Detect which cell encompasses the target text, then output its [x, y] center coordinate. 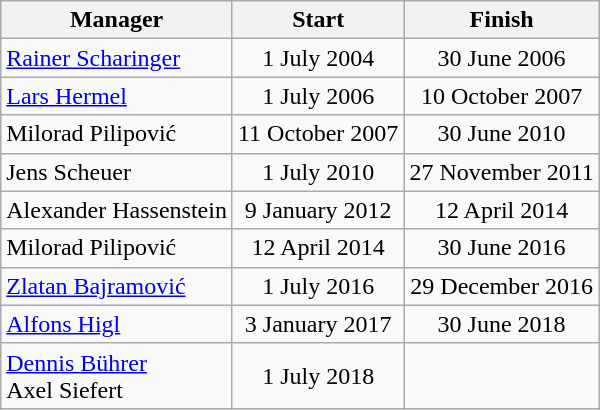
1 July 2010 [318, 172]
29 December 2016 [502, 286]
Alexander Hassenstein [117, 210]
Lars Hermel [117, 96]
Rainer Scharinger [117, 58]
Zlatan Bajramović [117, 286]
30 June 2010 [502, 134]
9 January 2012 [318, 210]
Alfons Higl [117, 324]
Manager [117, 20]
30 June 2018 [502, 324]
10 October 2007 [502, 96]
Jens Scheuer [117, 172]
27 November 2011 [502, 172]
1 July 2006 [318, 96]
3 January 2017 [318, 324]
1 July 2016 [318, 286]
Start [318, 20]
Dennis Bührer Axel Siefert [117, 376]
30 June 2016 [502, 248]
1 July 2018 [318, 376]
Finish [502, 20]
30 June 2006 [502, 58]
11 October 2007 [318, 134]
1 July 2004 [318, 58]
